Extract the [X, Y] coordinate from the center of the cell holding the provided text.  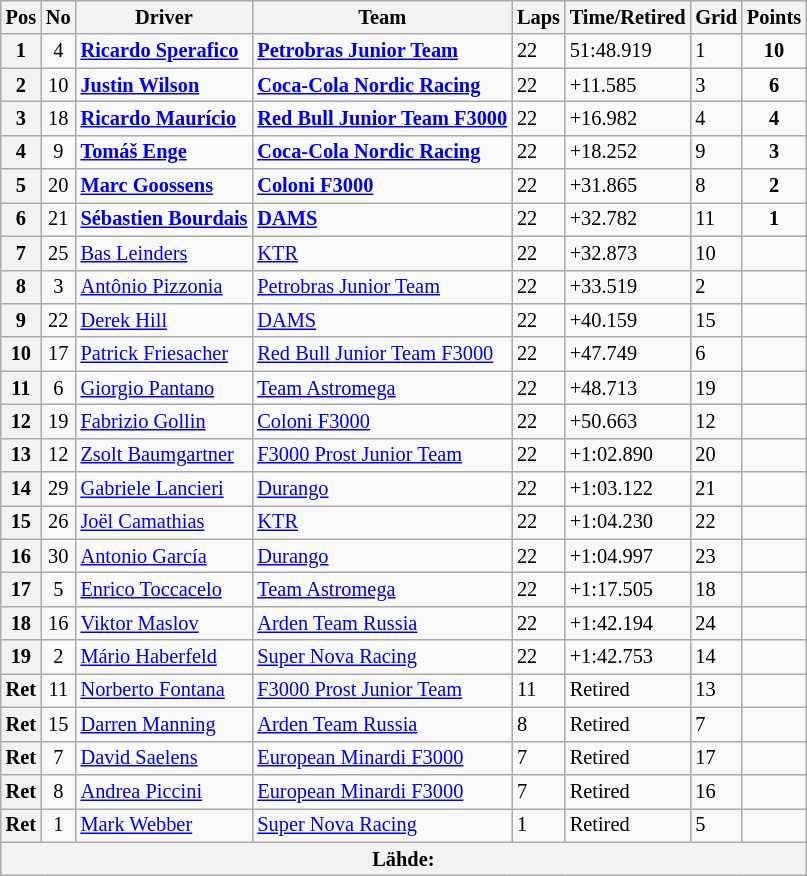
Enrico Toccacelo [164, 589]
Points [774, 17]
Zsolt Baumgartner [164, 455]
+1:42.194 [628, 623]
Gabriele Lancieri [164, 489]
David Saelens [164, 758]
Antônio Pizzonia [164, 287]
+1:02.890 [628, 455]
+1:04.230 [628, 522]
+1:42.753 [628, 657]
Driver [164, 17]
Bas Leinders [164, 253]
Ricardo Sperafico [164, 51]
Giorgio Pantano [164, 388]
Viktor Maslov [164, 623]
+47.749 [628, 354]
+40.159 [628, 320]
Grid [716, 17]
Patrick Friesacher [164, 354]
+1:04.997 [628, 556]
Norberto Fontana [164, 690]
Ricardo Maurício [164, 118]
Derek Hill [164, 320]
26 [58, 522]
29 [58, 489]
51:48.919 [628, 51]
25 [58, 253]
24 [716, 623]
+11.585 [628, 85]
Laps [538, 17]
Pos [21, 17]
No [58, 17]
+1:17.505 [628, 589]
+1:03.122 [628, 489]
+18.252 [628, 152]
Justin Wilson [164, 85]
Mark Webber [164, 825]
Tomáš Enge [164, 152]
Lähde: [404, 859]
+48.713 [628, 388]
+31.865 [628, 186]
+16.982 [628, 118]
Antonio García [164, 556]
Darren Manning [164, 724]
Sébastien Bourdais [164, 219]
+50.663 [628, 421]
23 [716, 556]
Marc Goossens [164, 186]
Fabrizio Gollin [164, 421]
+32.782 [628, 219]
Time/Retired [628, 17]
+32.873 [628, 253]
Joël Camathias [164, 522]
Mário Haberfeld [164, 657]
30 [58, 556]
Team [382, 17]
+33.519 [628, 287]
Andrea Piccini [164, 791]
